Output the [X, Y] coordinate of the center of the cell containing the given text.  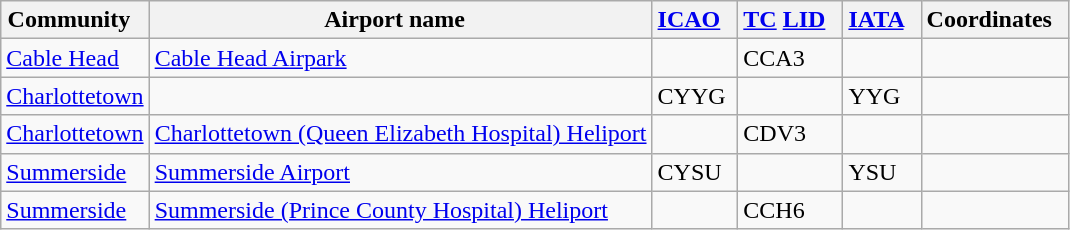
YYG [882, 96]
Summerside (Prince County Hospital) Heliport [400, 210]
YSU [882, 172]
TC LID [790, 20]
Charlottetown (Queen Elizabeth Hospital) Heliport [400, 134]
Summerside Airport [400, 172]
Coordinates [995, 20]
CCH6 [790, 210]
ICAO [695, 20]
CYYG [695, 96]
Community [75, 20]
Airport name [400, 20]
CYSU [695, 172]
Cable Head [75, 58]
CDV3 [790, 134]
Cable Head Airpark [400, 58]
CCA3 [790, 58]
IATA [882, 20]
